Capture the cell that displays the provided text and extract its [X, Y] central coordinate. 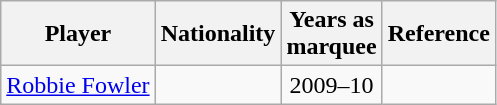
Robbie Fowler [78, 85]
Nationality [218, 34]
Reference [438, 34]
Years as marquee [332, 34]
Player [78, 34]
2009–10 [332, 85]
